Pinpoint the cell where the given text exists, returning its (x, y) midpoint coordinate. 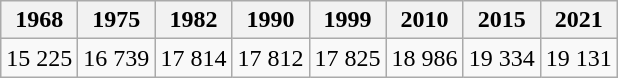
19 131 (578, 58)
1999 (348, 20)
16 739 (116, 58)
2010 (424, 20)
17 825 (348, 58)
1975 (116, 20)
17 814 (194, 58)
18 986 (424, 58)
17 812 (270, 58)
1968 (40, 20)
2021 (578, 20)
1982 (194, 20)
2015 (502, 20)
19 334 (502, 58)
15 225 (40, 58)
1990 (270, 20)
